Scan for the cell matching the given text and deliver its [x, y] coordinate at center. 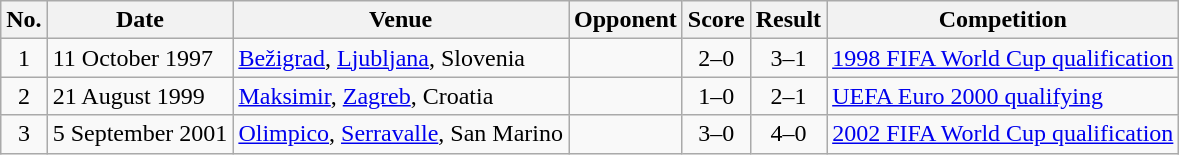
2–1 [788, 96]
3 [24, 134]
1998 FIFA World Cup qualification [1003, 58]
Olimpico, Serravalle, San Marino [401, 134]
1–0 [716, 96]
Result [788, 20]
4–0 [788, 134]
2–0 [716, 58]
5 September 2001 [140, 134]
11 October 1997 [140, 58]
3–0 [716, 134]
1 [24, 58]
UEFA Euro 2000 qualifying [1003, 96]
Opponent [626, 20]
Date [140, 20]
Score [716, 20]
No. [24, 20]
Competition [1003, 20]
3–1 [788, 58]
Bežigrad, Ljubljana, Slovenia [401, 58]
2 [24, 96]
Maksimir, Zagreb, Croatia [401, 96]
2002 FIFA World Cup qualification [1003, 134]
21 August 1999 [140, 96]
Venue [401, 20]
